Detect which cell encompasses the target text, then output its [x, y] center coordinate. 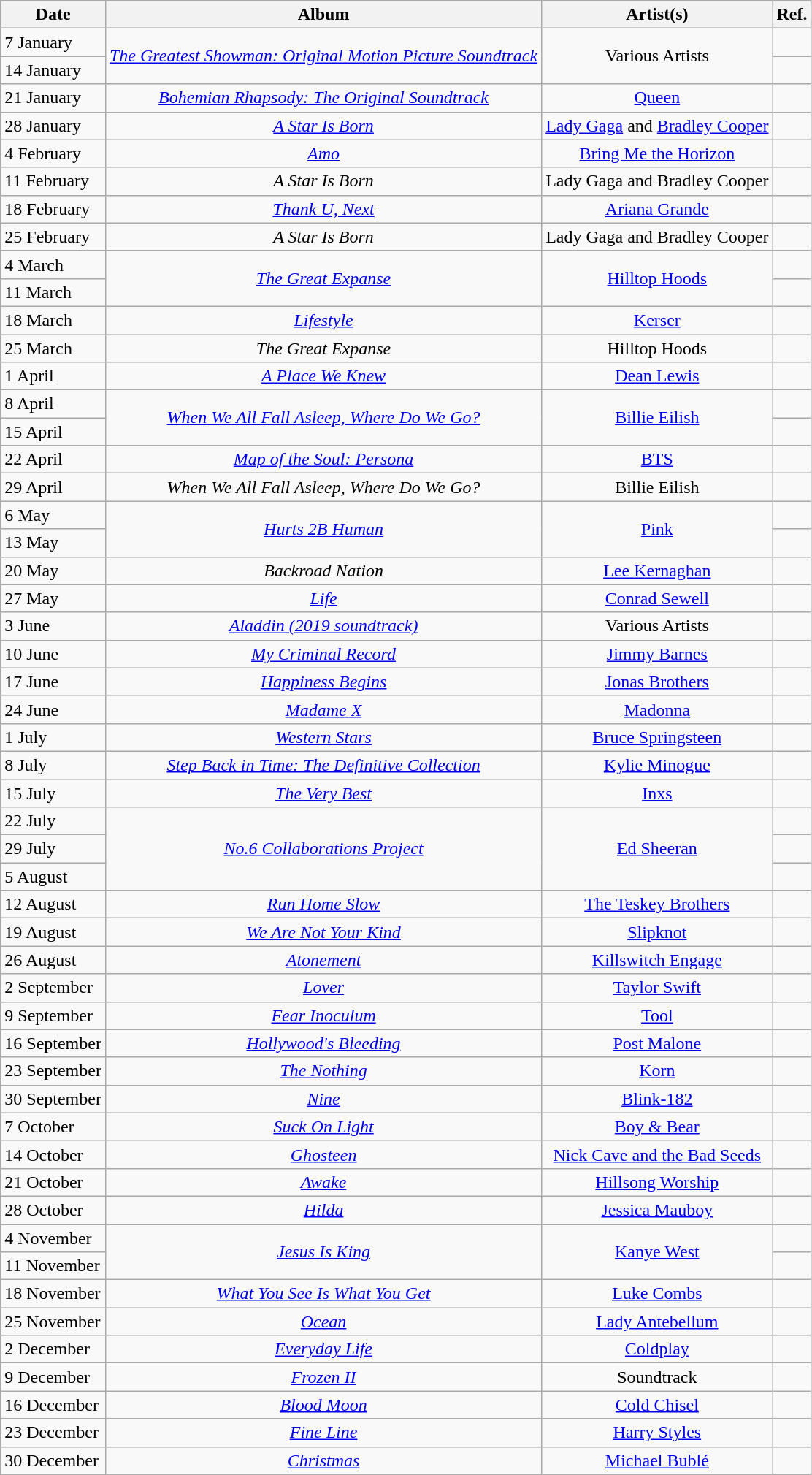
Cold Chisel [657, 1405]
Fine Line [323, 1433]
Bohemian Rhapsody: The Original Soundtrack [323, 98]
16 September [53, 1043]
The Greatest Showman: Original Motion Picture Soundtrack [323, 56]
5 August [53, 877]
Conrad Sewell [657, 598]
Pink [657, 529]
Hillsong Worship [657, 1182]
25 March [53, 348]
1 April [53, 376]
30 September [53, 1099]
Bruce Springsteen [657, 737]
Hilda [323, 1210]
24 June [53, 709]
Date [53, 15]
3 June [53, 626]
Suck On Light [323, 1127]
Tool [657, 1015]
21 January [53, 98]
Fear Inoculum [323, 1015]
18 February [53, 209]
Happiness Begins [323, 682]
Atonement [323, 960]
Hurts 2B Human [323, 529]
30 December [53, 1460]
Awake [323, 1182]
17 June [53, 682]
Christmas [323, 1460]
Boy & Bear [657, 1127]
13 May [53, 543]
4 February [53, 153]
Run Home Slow [323, 904]
18 March [53, 320]
My Criminal Record [323, 654]
Kerser [657, 320]
22 July [53, 821]
16 December [53, 1405]
Dean Lewis [657, 376]
Lee Kernaghan [657, 571]
Amo [323, 153]
Jonas Brothers [657, 682]
Coldplay [657, 1349]
Lady Antebellum [657, 1322]
Aladdin (2019 soundtrack) [323, 626]
29 April [53, 487]
Artist(s) [657, 15]
What You See Is What You Get [323, 1294]
Killswitch Engage [657, 960]
6 May [53, 515]
11 November [53, 1266]
12 August [53, 904]
Everyday Life [323, 1349]
Queen [657, 98]
Ref. [792, 15]
Post Malone [657, 1043]
20 May [53, 571]
4 November [53, 1238]
Kylie Minogue [657, 765]
14 January [53, 70]
27 May [53, 598]
The Teskey Brothers [657, 904]
Frozen II [323, 1377]
Bring Me the Horizon [657, 153]
Life [323, 598]
Nick Cave and the Bad Seeds [657, 1154]
25 February [53, 237]
Blood Moon [323, 1405]
Luke Combs [657, 1294]
Lover [323, 988]
The Very Best [323, 793]
Jesus Is King [323, 1252]
9 December [53, 1377]
25 November [53, 1322]
Blink-182 [657, 1099]
Backroad Nation [323, 571]
Album [323, 15]
15 April [53, 432]
No.6 Collaborations Project [323, 849]
We Are Not Your Kind [323, 932]
28 October [53, 1210]
Ed Sheeran [657, 849]
Madame X [323, 709]
Lifestyle [323, 320]
7 January [53, 42]
Madonna [657, 709]
22 April [53, 460]
19 August [53, 932]
Kanye West [657, 1252]
21 October [53, 1182]
Jessica Mauboy [657, 1210]
Ghosteen [323, 1154]
9 September [53, 1015]
Korn [657, 1071]
Inxs [657, 793]
A Place We Knew [323, 376]
Harry Styles [657, 1433]
15 July [53, 793]
14 October [53, 1154]
8 July [53, 765]
Hollywood's Bleeding [323, 1043]
Thank U, Next [323, 209]
29 July [53, 849]
4 March [53, 264]
The Nothing [323, 1071]
2 December [53, 1349]
Slipknot [657, 932]
7 October [53, 1127]
18 November [53, 1294]
Nine [323, 1099]
Soundtrack [657, 1377]
8 April [53, 404]
Western Stars [323, 737]
Taylor Swift [657, 988]
Jimmy Barnes [657, 654]
Ocean [323, 1322]
26 August [53, 960]
11 March [53, 292]
10 June [53, 654]
23 December [53, 1433]
Ariana Grande [657, 209]
28 January [53, 126]
Step Back in Time: The Definitive Collection [323, 765]
11 February [53, 181]
BTS [657, 460]
23 September [53, 1071]
1 July [53, 737]
Map of the Soul: Persona [323, 460]
Michael Bublé [657, 1460]
2 September [53, 988]
